From the cell containing the given text, extract its center point as (x, y) coordinate. 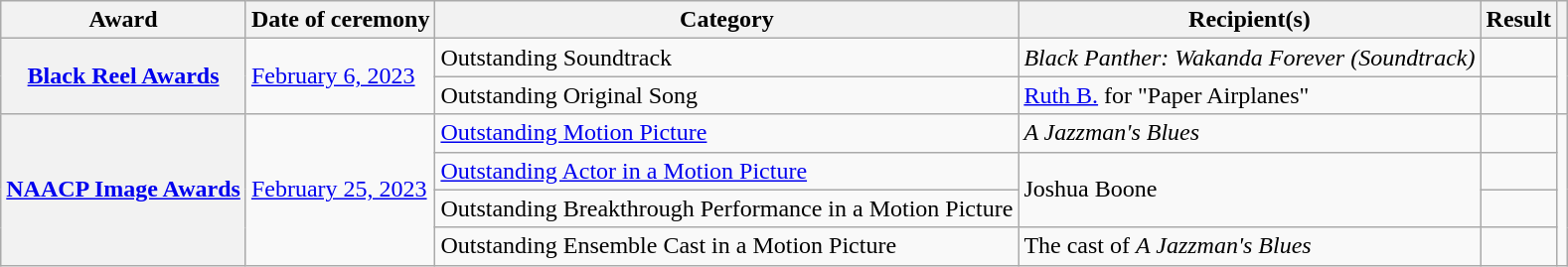
Recipient(s) (1250, 20)
Outstanding Actor in a Motion Picture (727, 171)
Black Reel Awards (123, 76)
Award (123, 20)
NAACP Image Awards (123, 190)
Ruth B. for "Paper Airplanes" (1250, 95)
Date of ceremony (340, 20)
The cast of A Jazzman's Blues (1250, 246)
Outstanding Soundtrack (727, 58)
Outstanding Ensemble Cast in a Motion Picture (727, 246)
February 6, 2023 (340, 76)
A Jazzman's Blues (1250, 133)
Outstanding Motion Picture (727, 133)
Outstanding Breakthrough Performance in a Motion Picture (727, 208)
Outstanding Original Song (727, 95)
Joshua Boone (1250, 190)
Category (727, 20)
Black Panther: Wakanda Forever (Soundtrack) (1250, 58)
Result (1518, 20)
February 25, 2023 (340, 190)
